From the cell containing the given text, extract its center point as (X, Y) coordinate. 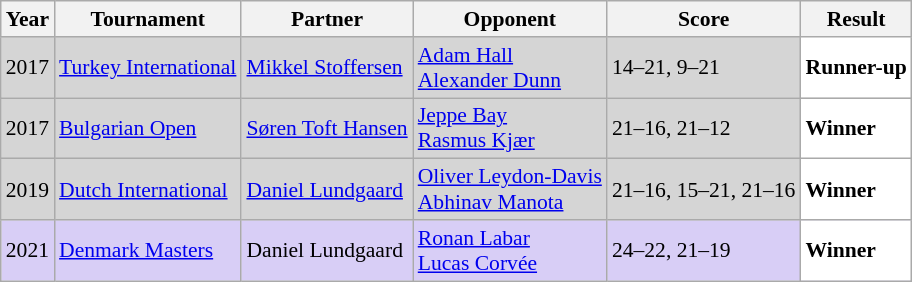
Denmark Masters (148, 250)
Mikkel Stoffersen (326, 68)
Dutch International (148, 190)
2019 (28, 190)
Turkey International (148, 68)
Year (28, 19)
Score (704, 19)
21–16, 15–21, 21–16 (704, 190)
Jeppe Bay Rasmus Kjær (510, 128)
Ronan Labar Lucas Corvée (510, 250)
Partner (326, 19)
Runner-up (856, 68)
Tournament (148, 19)
2021 (28, 250)
Result (856, 19)
Adam Hall Alexander Dunn (510, 68)
21–16, 21–12 (704, 128)
Bulgarian Open (148, 128)
Søren Toft Hansen (326, 128)
Opponent (510, 19)
Oliver Leydon-Davis Abhinav Manota (510, 190)
14–21, 9–21 (704, 68)
24–22, 21–19 (704, 250)
